Determine the (X, Y) coordinate at the center of the cell enclosing the given text.  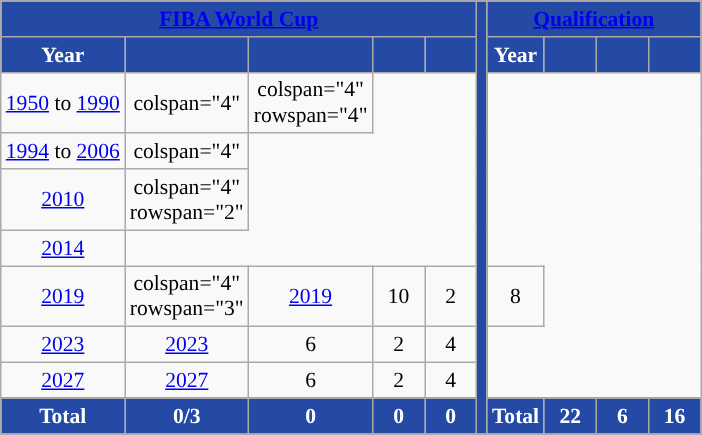
0/3 (187, 416)
FIBA World Cup (239, 19)
2014 (63, 248)
8 (516, 296)
16 (674, 416)
colspan="4" rowspan="3" (187, 296)
Qualification (594, 19)
colspan="4" rowspan="4" (311, 102)
10 (398, 296)
1994 to 2006 (63, 152)
22 (570, 416)
1950 to 1990 (63, 102)
colspan="4" rowspan="2" (187, 200)
2010 (63, 200)
